Return the (x, y) coordinate for the center point of the cell that contains the specified text.  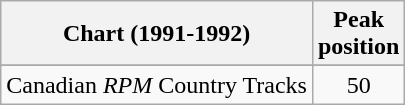
Chart (1991-1992) (157, 34)
Canadian RPM Country Tracks (157, 85)
Peakposition (358, 34)
50 (358, 85)
